Determine the (X, Y) coordinate at the center of the cell enclosing the given text.  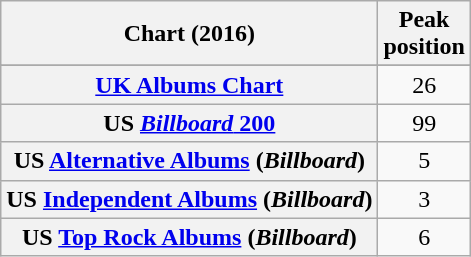
US Independent Albums (Billboard) (190, 199)
3 (424, 199)
UK Albums Chart (190, 85)
26 (424, 85)
6 (424, 237)
US Alternative Albums (Billboard) (190, 161)
5 (424, 161)
Peakposition (424, 34)
Chart (2016) (190, 34)
US Billboard 200 (190, 123)
99 (424, 123)
US Top Rock Albums (Billboard) (190, 237)
